Determine the [x, y] coordinate at the center of the cell enclosing the given text.  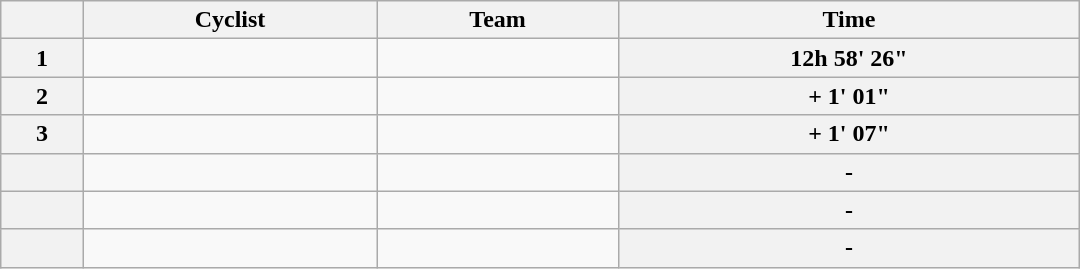
2 [42, 96]
3 [42, 134]
12h 58' 26" [850, 58]
Team [498, 20]
+ 1' 01" [850, 96]
1 [42, 58]
Time [850, 20]
Cyclist [230, 20]
+ 1' 07" [850, 134]
